From the cell containing the given text, extract its center point as [X, Y] coordinate. 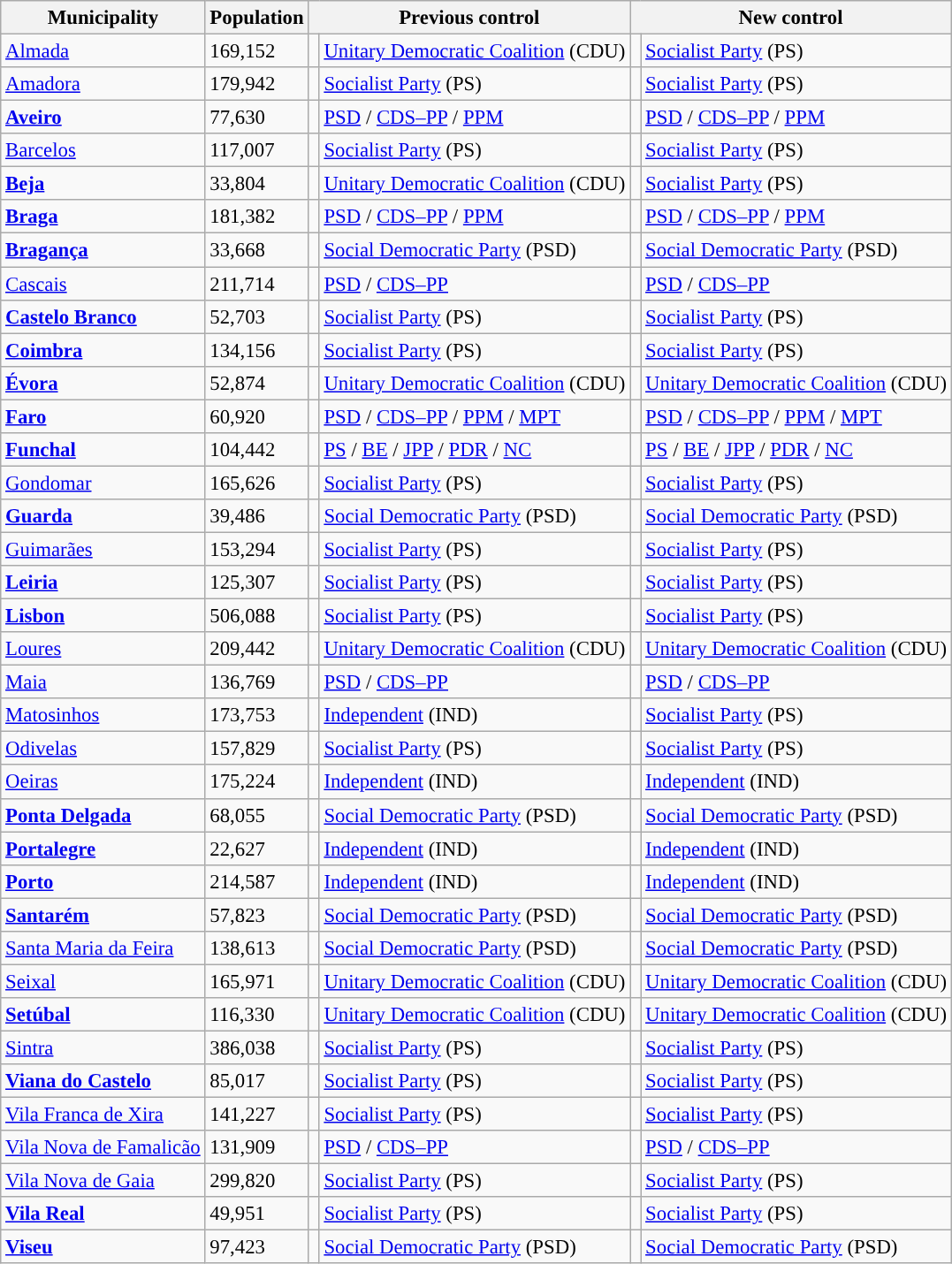
125,307 [256, 583]
117,007 [256, 150]
Viseu [103, 1247]
52,703 [256, 316]
Municipality [103, 18]
Barcelos [103, 150]
Vila Real [103, 1214]
211,714 [256, 284]
Vila Nova de Gaia [103, 1181]
136,769 [256, 682]
Seixal [103, 981]
Lisbon [103, 616]
Matosinhos [103, 715]
Guimarães [103, 549]
506,088 [256, 616]
Santa Maria da Feira [103, 948]
Loures [103, 649]
169,152 [256, 51]
Amadora [103, 84]
Cascais [103, 284]
Odivelas [103, 749]
Castelo Branco [103, 316]
Santarém [103, 915]
Maia [103, 682]
New control [791, 18]
Braga [103, 217]
157,829 [256, 749]
Aveiro [103, 118]
77,630 [256, 118]
173,753 [256, 715]
Faro [103, 416]
Ponta Delgada [103, 815]
Guarda [103, 516]
175,224 [256, 782]
Oeiras [103, 782]
165,626 [256, 483]
138,613 [256, 948]
22,627 [256, 849]
116,330 [256, 1015]
Sintra [103, 1047]
33,804 [256, 184]
97,423 [256, 1247]
Viana do Castelo [103, 1081]
165,971 [256, 981]
Almada [103, 51]
214,587 [256, 881]
Vila Franca de Xira [103, 1115]
Coimbra [103, 350]
Vila Nova de Famalicão [103, 1147]
33,668 [256, 250]
Leiria [103, 583]
60,920 [256, 416]
Portalegre [103, 849]
49,951 [256, 1214]
52,874 [256, 383]
Funchal [103, 450]
131,909 [256, 1147]
Previous control [469, 18]
68,055 [256, 815]
134,156 [256, 350]
Évora [103, 383]
Bragança [103, 250]
181,382 [256, 217]
Beja [103, 184]
Setúbal [103, 1015]
141,227 [256, 1115]
299,820 [256, 1181]
39,486 [256, 516]
Porto [103, 881]
Population [256, 18]
57,823 [256, 915]
Gondomar [103, 483]
85,017 [256, 1081]
179,942 [256, 84]
104,442 [256, 450]
209,442 [256, 649]
386,038 [256, 1047]
153,294 [256, 549]
